Pinpoint the cell where the given text exists, returning its [x, y] midpoint coordinate. 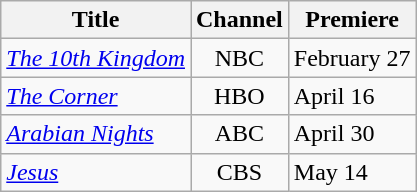
Jesus [96, 172]
NBC [239, 58]
The Corner [96, 96]
HBO [239, 96]
May 14 [352, 172]
April 16 [352, 96]
February 27 [352, 58]
Arabian Nights [96, 134]
Title [96, 20]
CBS [239, 172]
Channel [239, 20]
ABC [239, 134]
April 30 [352, 134]
Premiere [352, 20]
The 10th Kingdom [96, 58]
